Identify which cell holds the provided text, then report its (X, Y) central coordinate. 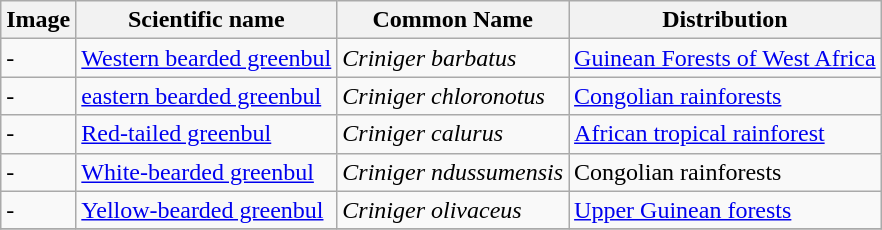
Yellow-bearded greenbul (206, 210)
Image (38, 20)
Guinean Forests of West Africa (726, 58)
African tropical rainforest (726, 134)
Common Name (453, 20)
Western bearded greenbul (206, 58)
White-bearded greenbul (206, 172)
Criniger barbatus (453, 58)
Criniger olivaceus (453, 210)
Criniger calurus (453, 134)
Scientific name (206, 20)
Red-tailed greenbul (206, 134)
eastern bearded greenbul (206, 96)
Distribution (726, 20)
Criniger ndussumensis (453, 172)
Upper Guinean forests (726, 210)
Criniger chloronotus (453, 96)
